Scan for the cell matching the given text and deliver its (x, y) coordinate at center. 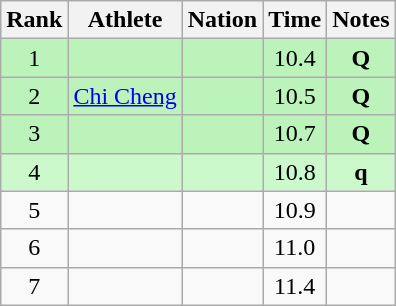
Rank (34, 20)
Athlete (125, 20)
6 (34, 248)
11.4 (295, 286)
1 (34, 58)
4 (34, 172)
q (361, 172)
Time (295, 20)
10.7 (295, 134)
10.5 (295, 96)
11.0 (295, 248)
2 (34, 96)
10.8 (295, 172)
5 (34, 210)
Chi Cheng (125, 96)
10.9 (295, 210)
Notes (361, 20)
3 (34, 134)
7 (34, 286)
Nation (222, 20)
10.4 (295, 58)
